Find where the given text appears and provide that cell's center as [X, Y] coordinate. 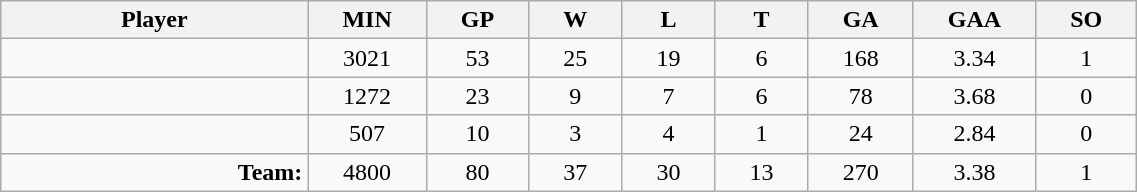
W [576, 20]
507 [367, 134]
24 [860, 134]
GA [860, 20]
Team: [154, 172]
13 [762, 172]
4 [668, 134]
3.38 [974, 172]
GP [477, 20]
3021 [367, 58]
23 [477, 96]
19 [668, 58]
78 [860, 96]
25 [576, 58]
Player [154, 20]
T [762, 20]
1272 [367, 96]
3.34 [974, 58]
GAA [974, 20]
9 [576, 96]
L [668, 20]
10 [477, 134]
37 [576, 172]
80 [477, 172]
SO [1086, 20]
3 [576, 134]
3.68 [974, 96]
MIN [367, 20]
168 [860, 58]
2.84 [974, 134]
4800 [367, 172]
270 [860, 172]
30 [668, 172]
53 [477, 58]
7 [668, 96]
